For the text-containing cell, return its midpoint in [x, y] coordinate format. 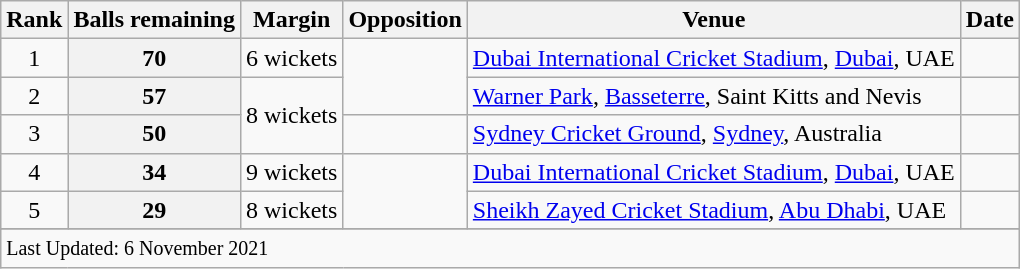
Venue [714, 20]
5 [34, 210]
2 [34, 96]
Date [990, 20]
Margin [291, 20]
9 wickets [291, 172]
Rank [34, 20]
Warner Park, Basseterre, Saint Kitts and Nevis [714, 96]
3 [34, 134]
6 wickets [291, 58]
Balls remaining [154, 20]
Opposition [405, 20]
Sydney Cricket Ground, Sydney, Australia [714, 134]
4 [34, 172]
50 [154, 134]
57 [154, 96]
Sheikh Zayed Cricket Stadium, Abu Dhabi, UAE [714, 210]
1 [34, 58]
34 [154, 172]
29 [154, 210]
70 [154, 58]
Last Updated: 6 November 2021 [510, 248]
